Find where the given text appears and provide that cell's center as [X, Y] coordinate. 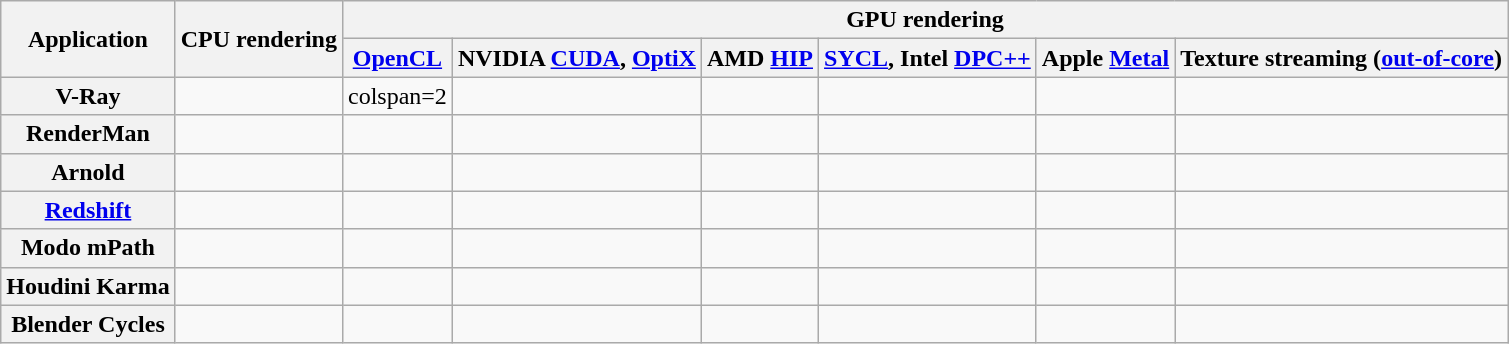
Apple Metal [1105, 58]
Arnold [88, 172]
GPU rendering [924, 20]
Redshift [88, 210]
V-Ray [88, 96]
AMD HIP [760, 58]
NVIDIA CUDA, OptiX [576, 58]
Texture streaming (out-of-core) [1342, 58]
Houdini Karma [88, 286]
RenderMan [88, 134]
SYCL, Intel DPC++ [928, 58]
CPU rendering [258, 39]
Application [88, 39]
Blender Cycles [88, 324]
OpenCL [397, 58]
colspan=2 [397, 96]
Modo mPath [88, 248]
